Detect which cell encompasses the target text, then output its (x, y) center coordinate. 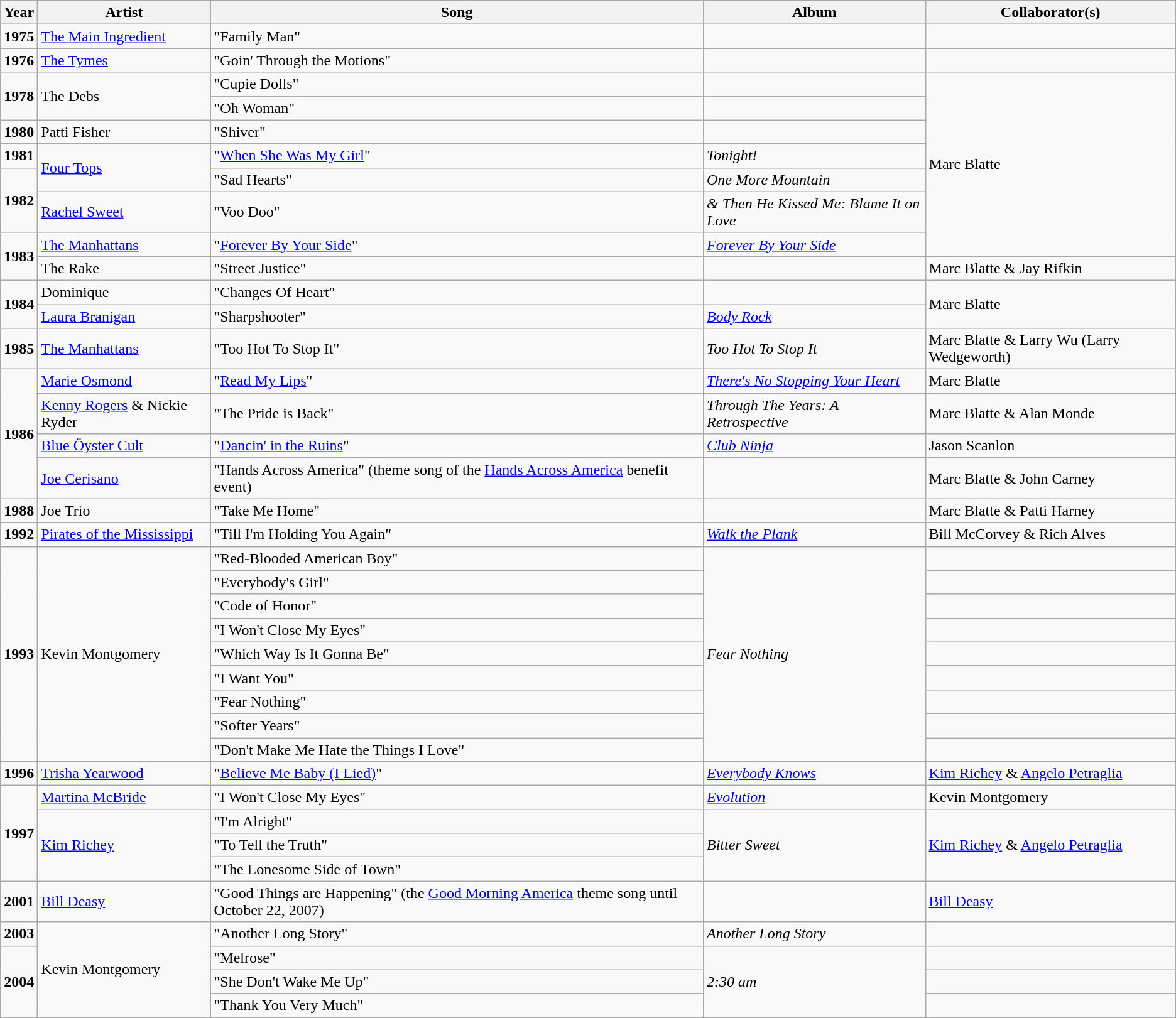
"Till I'm Holding You Again" (457, 534)
"Everybody's Girl" (457, 582)
Blue Öyster Cult (124, 446)
"Take Me Home" (457, 511)
"Code of Honor" (457, 606)
1992 (19, 534)
Marie Osmond (124, 381)
The Tymes (124, 60)
1984 (19, 304)
Joe Trio (124, 511)
"The Lonesome Side of Town" (457, 869)
One More Mountain (814, 180)
Album (814, 13)
2001 (19, 902)
"Red-Blooded American Boy" (457, 558)
Bill McCorvey & Rich Alves (1050, 534)
"Forever By Your Side" (457, 244)
"I Want You" (457, 678)
The Main Ingredient (124, 36)
Too Hot To Stop It (814, 349)
"Sharpshooter" (457, 316)
"Changes Of Heart" (457, 292)
"Believe Me Baby (I Lied)" (457, 774)
Marc Blatte & Larry Wu (Larry Wedgeworth) (1050, 349)
Collaborator(s) (1050, 13)
"Oh Woman" (457, 108)
1985 (19, 349)
1975 (19, 36)
Trisha Yearwood (124, 774)
1976 (19, 60)
& Then He Kissed Me: Blame It on Love (814, 212)
1983 (19, 256)
There's No Stopping Your Heart (814, 381)
"Sad Hearts" (457, 180)
"When She Was My Girl" (457, 156)
Club Ninja (814, 446)
Marc Blatte & John Carney (1050, 479)
"Don't Make Me Hate the Things I Love" (457, 749)
"Softer Years" (457, 725)
1996 (19, 774)
Pirates of the Mississippi (124, 534)
Song (457, 13)
"Street Justice" (457, 268)
Marc Blatte & Alan Monde (1050, 413)
"Read My Lips" (457, 381)
Kenny Rogers & Nickie Ryder (124, 413)
Another Long Story (814, 934)
Year (19, 13)
Through The Years: A Retrospective (814, 413)
Four Tops (124, 168)
"Good Things are Happening" (the Good Morning America theme song until October 22, 2007) (457, 902)
1993 (19, 654)
Dominique (124, 292)
"I'm Alright" (457, 821)
"To Tell the Truth" (457, 845)
Marc Blatte & Patti Harney (1050, 511)
Rachel Sweet (124, 212)
Jason Scanlon (1050, 446)
"Voo Doo" (457, 212)
1978 (19, 96)
"Family Man" (457, 36)
Patti Fisher (124, 132)
"Too Hot To Stop It" (457, 349)
1980 (19, 132)
1988 (19, 511)
Body Rock (814, 316)
Kim Richey (124, 845)
"Cupie Dolls" (457, 84)
The Debs (124, 96)
Joe Cerisano (124, 479)
"Thank You Very Much" (457, 1005)
"Shiver" (457, 132)
1982 (19, 200)
Artist (124, 13)
1986 (19, 434)
Bitter Sweet (814, 845)
Walk the Plank (814, 534)
Fear Nothing (814, 654)
"She Don't Wake Me Up" (457, 982)
Evolution (814, 798)
2:30 am (814, 982)
Martina McBride (124, 798)
1981 (19, 156)
The Rake (124, 268)
Forever By Your Side (814, 244)
2003 (19, 934)
"Dancin' in the Ruins" (457, 446)
1997 (19, 833)
"Which Way Is It Gonna Be" (457, 654)
"Melrose" (457, 958)
"Fear Nothing" (457, 701)
Laura Branigan (124, 316)
2004 (19, 982)
"Goin' Through the Motions" (457, 60)
"Another Long Story" (457, 934)
Marc Blatte & Jay Rifkin (1050, 268)
"The Pride is Back" (457, 413)
"Hands Across America" (theme song of the Hands Across America benefit event) (457, 479)
Everybody Knows (814, 774)
Tonight! (814, 156)
